Determine the [x, y] coordinate at the center of the cell enclosing the given text.  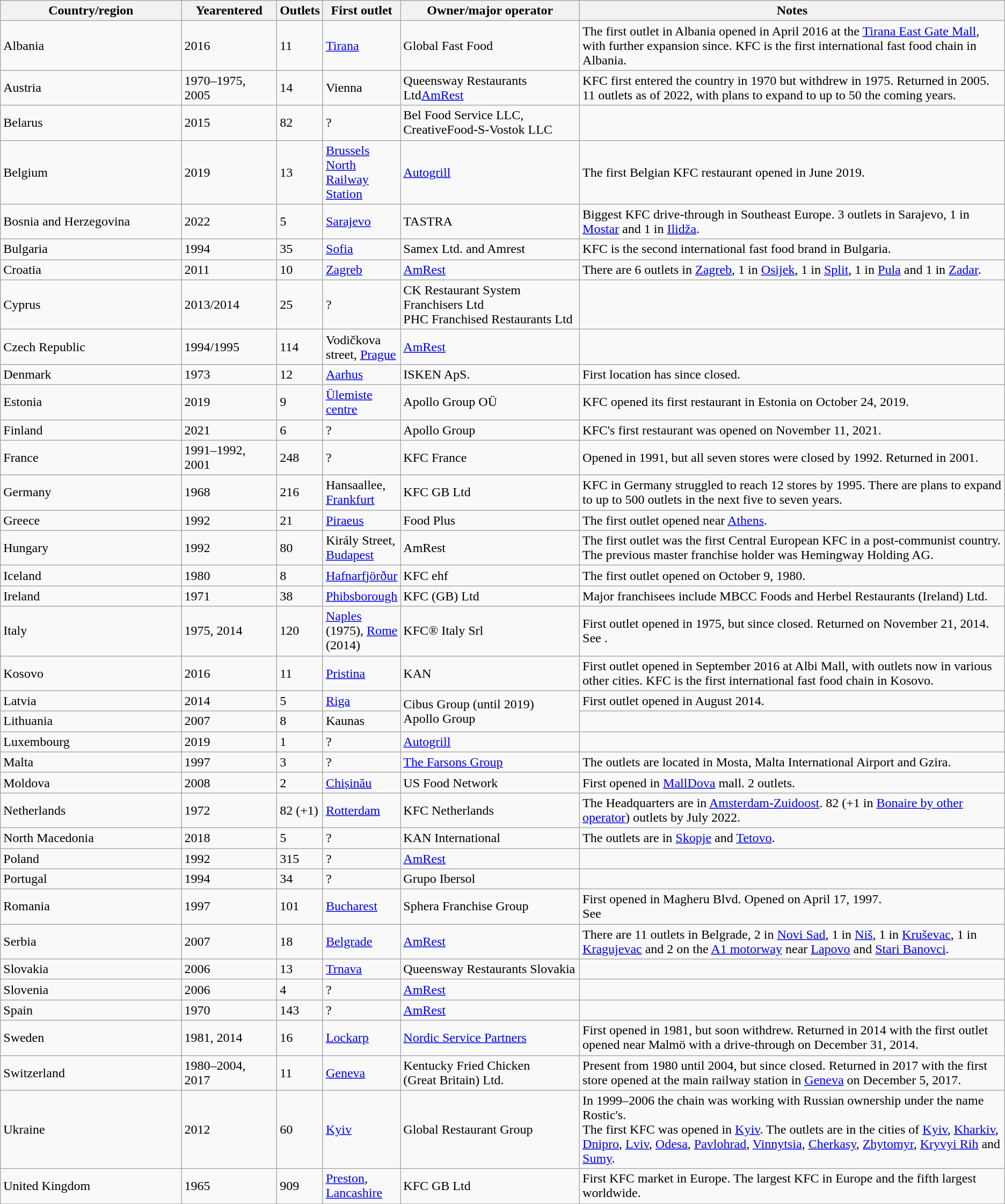
First outlet [361, 11]
KAN International [490, 838]
United Kingdom [91, 1186]
KFC in Germany struggled to reach 12 stores by 1995. There are plans to expand to up to 500 outlets in the next five to seven years. [792, 493]
Rotterdam [361, 810]
82 [300, 122]
Malta [91, 762]
Kosovo [91, 673]
Iceland [91, 576]
Sphera Franchise Group [490, 906]
Estonia [91, 402]
2015 [229, 122]
Queensway Restaurants Slovakia [490, 969]
First outlet opened in 1975, but since closed. Returned on November 21, 2014.See . [792, 631]
Food Plus [490, 520]
Denmark [91, 374]
25 [300, 304]
Biggest KFC drive-through in Southeast Europe. 3 outlets in Sarajevo, 1 in Mostar and 1 in Ilidža. [792, 221]
Bulgaria [91, 249]
First opened in MallDova mall. 2 outlets. [792, 782]
1991–1992, 2001 [229, 458]
The outlets are located in Mosta, Malta International Airport and Gzira. [792, 762]
Ülemiste centre [361, 402]
The first outlet was the first Central European KFC in a post-communist country. The previous master franchise holder was Hemingway Holding AG. [792, 548]
Yearentered [229, 11]
Serbia [91, 942]
2008 [229, 782]
Riga [361, 701]
3 [300, 762]
First outlet opened in August 2014. [792, 701]
12 [300, 374]
1 [300, 742]
Bosnia and Herzegovina [91, 221]
1968 [229, 493]
Samex Ltd. and Amrest [490, 249]
Slovakia [91, 969]
216 [300, 493]
Major franchisees include MBCC Foods and Herbel Restaurants (Ireland) Ltd. [792, 596]
Notes [792, 11]
KFC® Italy Srl [490, 631]
Sweden [91, 1038]
2012 [229, 1129]
10 [300, 270]
KFC France [490, 458]
US Food Network [490, 782]
1980–2004, 2017 [229, 1073]
Romania [91, 906]
CK Restaurant System Franchisers LtdPHC Franchised Restaurants Ltd [490, 304]
ISKEN ApS. [490, 374]
Lithuania [91, 721]
Hafnarfjörður [361, 576]
France [91, 458]
KFC opened its first restaurant in Estonia on October 24, 2019. [792, 402]
Cibus Group (until 2019)Apollo Group [490, 711]
Belarus [91, 122]
Global Fast Food [490, 46]
315 [300, 859]
Grupo Ibersol [490, 879]
Latvia [91, 701]
Bel Food Service LLC, CreativeFood-S-Vostok LLC [490, 122]
The first outlet opened on October 9, 1980. [792, 576]
38 [300, 596]
2 [300, 782]
First location has since closed. [792, 374]
6 [300, 430]
34 [300, 879]
16 [300, 1038]
Lockarp [361, 1038]
Queensway Restaurants LtdAmRest [490, 88]
First opened in 1981, but soon withdrew. Returned in 2014 with the first outlet opened near Malmö with a drive-through on December 31, 2014. [792, 1038]
Moldova [91, 782]
909 [300, 1186]
60 [300, 1129]
First opened in Magheru Blvd. Opened on April 17, 1997.See [792, 906]
120 [300, 631]
Slovenia [91, 990]
1971 [229, 596]
Austria [91, 88]
The Headquarters are in Amsterdam-Zuidoost. 82 (+1 in Bonaire by other operator) outlets by July 2022. [792, 810]
Bucharest [361, 906]
Preston, Lancashire [361, 1186]
143 [300, 1010]
The first Belgian KFC restaurant opened in June 2019. [792, 172]
There are 11 outlets in Belgrade, 2 in Novi Sad, 1 in Niš, 1 in Kruševac, 1 in Kragujevac and 2 on the A1 motorway near Lapovo and Stari Banovci. [792, 942]
Brussels North Railway Station [361, 172]
Belgrade [361, 942]
Opened in 1991, but all seven stores were closed by 1992. Returned in 2001. [792, 458]
Tirana [361, 46]
KFC (GB) Ltd [490, 596]
Kyiv [361, 1129]
2011 [229, 270]
North Macedonia [91, 838]
Poland [91, 859]
248 [300, 458]
KFC's first restaurant was opened on November 11, 2021. [792, 430]
1972 [229, 810]
Owner/major operator [490, 11]
1981, 2014 [229, 1038]
Belgium [91, 172]
Spain [91, 1010]
1994/1995 [229, 347]
Zagreb [361, 270]
Global Restaurant Group [490, 1129]
Finland [91, 430]
2018 [229, 838]
18 [300, 942]
1980 [229, 576]
KAN [490, 673]
2013/2014 [229, 304]
9 [300, 402]
Albania [91, 46]
Outlets [300, 11]
Italy [91, 631]
Country/region [91, 11]
KFC is the second international fast food brand in Bulgaria. [792, 249]
Nordic Service Partners [490, 1038]
There are 6 outlets in Zagreb, 1 in Osijek, 1 in Split, 1 in Pula and 1 in Zadar. [792, 270]
Trnava [361, 969]
Netherlands [91, 810]
Naples (1975), Rome (2014) [361, 631]
First KFC market in Europe. The largest KFC in Europe and the fifth largest worldwide. [792, 1186]
1973 [229, 374]
1965 [229, 1186]
Kaunas [361, 721]
Portugal [91, 879]
Cyprus [91, 304]
Kentucky Fried Chicken(Great Britain) Ltd. [490, 1073]
Ireland [91, 596]
Pristina [361, 673]
Vienna [361, 88]
82 (+1) [300, 810]
Hansaallee, Frankfurt [361, 493]
35 [300, 249]
2021 [229, 430]
Luxembourg [91, 742]
4 [300, 990]
Germany [91, 493]
Switzerland [91, 1073]
Czech Republic [91, 347]
TASTRA [490, 221]
1970 [229, 1010]
Chișinău [361, 782]
Vodičkova street, Prague [361, 347]
KFC ehf [490, 576]
1975, 2014 [229, 631]
Ukraine [91, 1129]
Király Street, Budapest [361, 548]
The first outlet opened near Athens. [792, 520]
Apollo Group OÜ [490, 402]
Sofia [361, 249]
KFC Netherlands [490, 810]
2014 [229, 701]
21 [300, 520]
Hungary [91, 548]
1970–1975, 2005 [229, 88]
Phibsborough [361, 596]
The Farsons Group [490, 762]
114 [300, 347]
Piraeus [361, 520]
Geneva [361, 1073]
Croatia [91, 270]
80 [300, 548]
2022 [229, 221]
Apollo Group [490, 430]
Sarajevo [361, 221]
The outlets are in Skopje and Tetovo. [792, 838]
14 [300, 88]
Greece [91, 520]
Aarhus [361, 374]
101 [300, 906]
